Locate the cell with the specified text and output its (x, y) center coordinate. 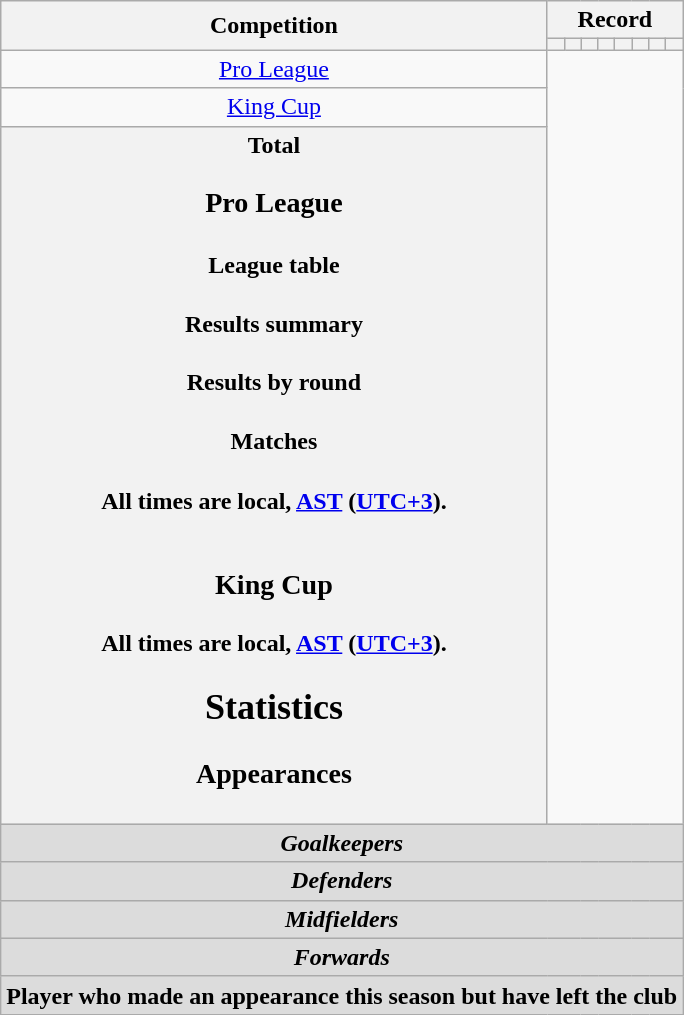
Pro League (274, 69)
Record (615, 20)
King Cup (274, 107)
Forwards (342, 957)
Goalkeepers (342, 843)
Midfielders (342, 919)
Player who made an appearance this season but have left the club (342, 995)
Competition (274, 26)
Defenders (342, 881)
